Pinpoint the cell where the given text exists, returning its [x, y] midpoint coordinate. 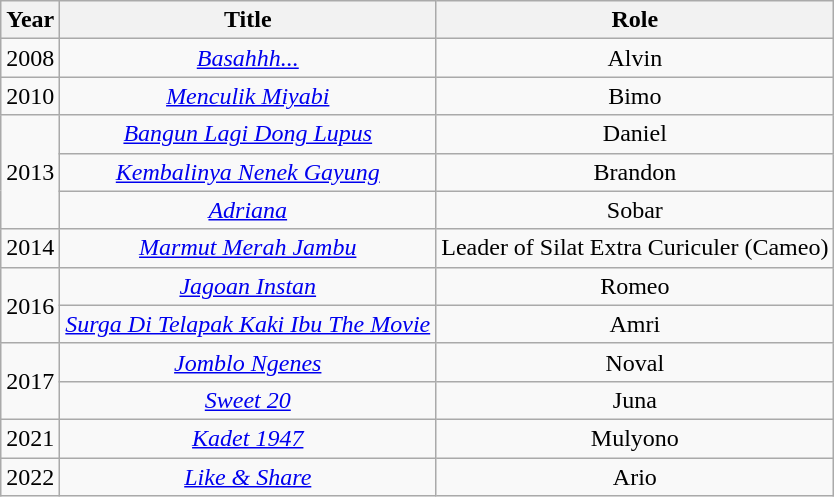
Bangun Lagi Dong Lupus [248, 134]
Romeo [635, 286]
Juna [635, 400]
Year [30, 20]
Like & Share [248, 477]
Mulyono [635, 438]
2008 [30, 58]
2013 [30, 172]
Marmut Merah Jambu [248, 248]
2021 [30, 438]
Jomblo Ngenes [248, 362]
Sweet 20 [248, 400]
Brandon [635, 172]
Role [635, 20]
Ario [635, 477]
Kembalinya Nenek Gayung [248, 172]
Adriana [248, 210]
Leader of Silat Extra Curiculer (Cameo) [635, 248]
2022 [30, 477]
Menculik Miyabi [248, 96]
Kadet 1947 [248, 438]
Basahhh... [248, 58]
Title [248, 20]
Sobar [635, 210]
Bimo [635, 96]
Amri [635, 324]
2016 [30, 305]
Alvin [635, 58]
2014 [30, 248]
2010 [30, 96]
Daniel [635, 134]
Surga Di Telapak Kaki Ibu The Movie [248, 324]
2017 [30, 381]
Noval [635, 362]
Jagoan Instan [248, 286]
